Scan for the cell matching the given text and deliver its [x, y] coordinate at center. 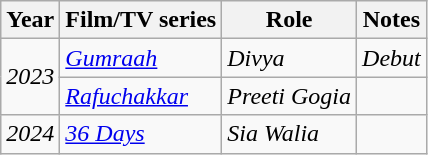
Notes [392, 20]
Preeti Gogia [290, 96]
Debut [392, 58]
2024 [30, 134]
Sia Walia [290, 134]
Film/TV series [141, 20]
Year [30, 20]
Gumraah [141, 58]
Rafuchakkar [141, 96]
Role [290, 20]
36 Days [141, 134]
Divya [290, 58]
2023 [30, 77]
